Determine the (x, y) coordinate at the center of the cell enclosing the given text.  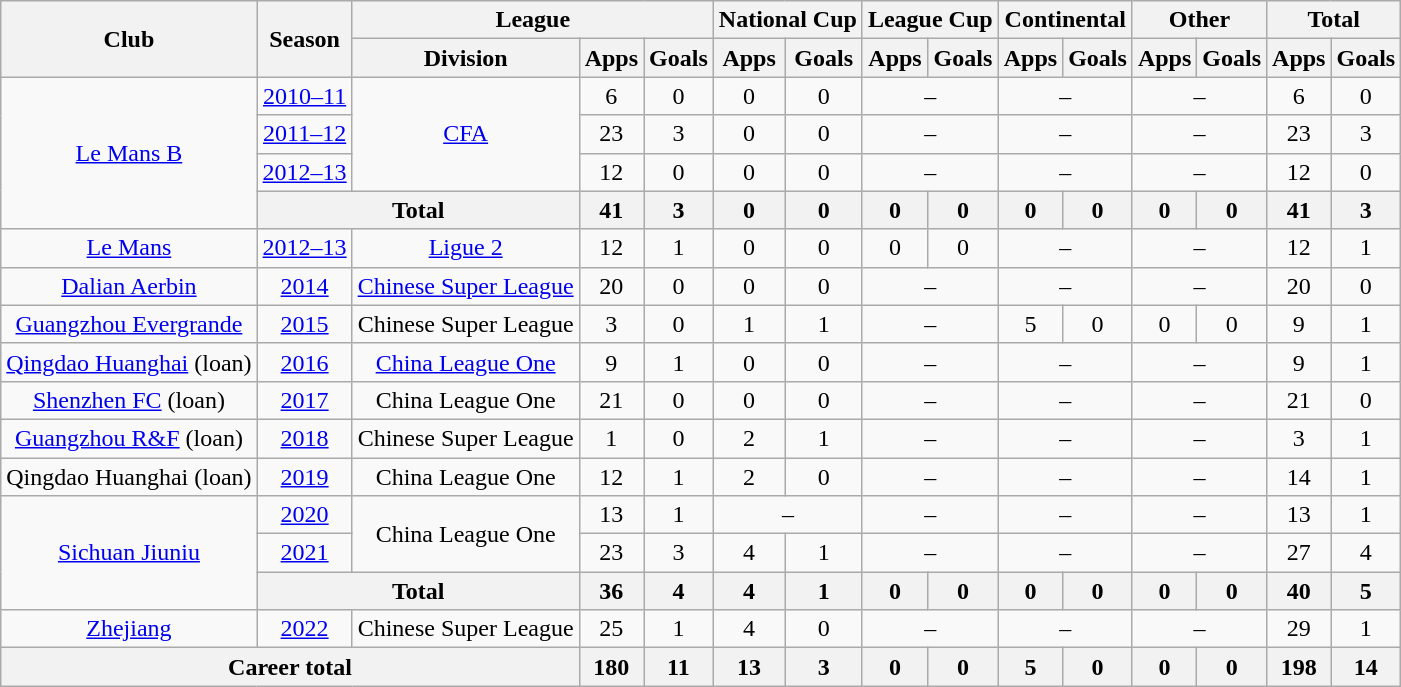
2018 (304, 438)
Shenzhen FC (loan) (129, 400)
Club (129, 39)
2020 (304, 515)
2010–11 (304, 96)
Le Mans B (129, 153)
Ligue 2 (466, 248)
2017 (304, 400)
2014 (304, 286)
198 (1299, 667)
40 (1299, 591)
CFA (466, 134)
Guangzhou Evergrande (129, 324)
2021 (304, 553)
League (532, 20)
11 (679, 667)
Season (304, 39)
Sichuan Jiuniu (129, 553)
2015 (304, 324)
National Cup (788, 20)
Dalian Aerbin (129, 286)
36 (611, 591)
2019 (304, 477)
Le Mans (129, 248)
27 (1299, 553)
Zhejiang (129, 629)
Guangzhou R&F (loan) (129, 438)
25 (611, 629)
Career total (290, 667)
Continental (1065, 20)
29 (1299, 629)
2022 (304, 629)
2016 (304, 362)
Division (466, 58)
2011–12 (304, 134)
Other (1199, 20)
180 (611, 667)
League Cup (930, 20)
